Find where the given text appears and provide that cell's center as (X, Y) coordinate. 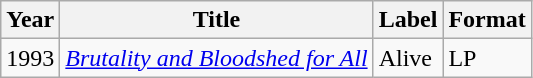
Label (408, 20)
LP (487, 58)
Format (487, 20)
Title (216, 20)
Alive (408, 58)
Brutality and Bloodshed for All (216, 58)
Year (30, 20)
1993 (30, 58)
